Return (X, Y) of the center of cell containing provided text 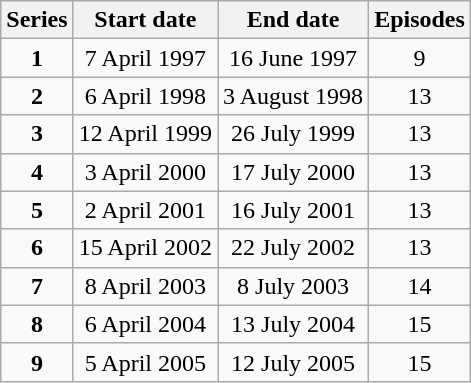
End date (294, 20)
7 (37, 286)
2 (37, 96)
14 (420, 286)
12 April 1999 (145, 134)
16 July 2001 (294, 210)
2 April 2001 (145, 210)
4 (37, 172)
5 (37, 210)
Start date (145, 20)
15 April 2002 (145, 248)
26 July 1999 (294, 134)
6 April 2004 (145, 324)
3 August 1998 (294, 96)
6 (37, 248)
22 July 2002 (294, 248)
5 April 2005 (145, 362)
1 (37, 58)
8 (37, 324)
3 April 2000 (145, 172)
Episodes (420, 20)
8 April 2003 (145, 286)
6 April 1998 (145, 96)
13 July 2004 (294, 324)
8 July 2003 (294, 286)
3 (37, 134)
Series (37, 20)
12 July 2005 (294, 362)
16 June 1997 (294, 58)
7 April 1997 (145, 58)
17 July 2000 (294, 172)
